Search for the cell housing the specified text and yield its (x, y) center coordinate. 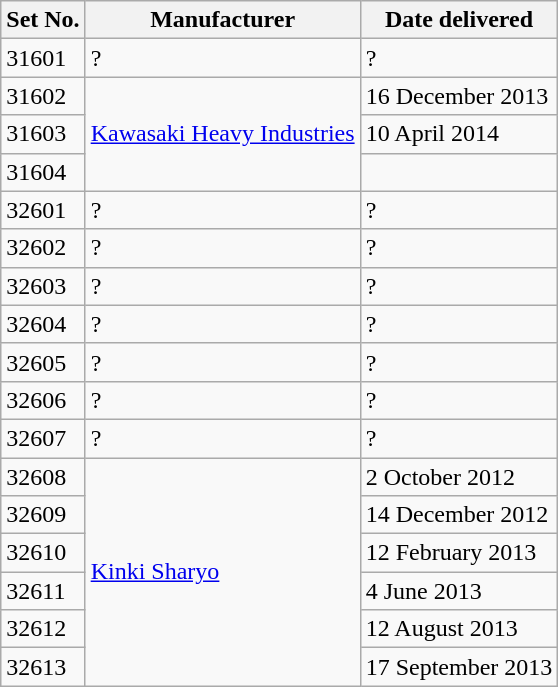
32608 (43, 477)
10 April 2014 (459, 134)
31604 (43, 172)
32606 (43, 400)
Date delivered (459, 20)
32611 (43, 591)
32609 (43, 515)
17 September 2013 (459, 667)
32603 (43, 286)
31601 (43, 58)
32602 (43, 248)
32610 (43, 553)
12 August 2013 (459, 629)
Kinki Sharyo (222, 572)
32601 (43, 210)
32607 (43, 438)
31602 (43, 96)
Kawasaki Heavy Industries (222, 134)
4 June 2013 (459, 591)
32604 (43, 324)
12 February 2013 (459, 553)
32605 (43, 362)
Set No. (43, 20)
32613 (43, 667)
32612 (43, 629)
31603 (43, 134)
16 December 2013 (459, 96)
2 October 2012 (459, 477)
Manufacturer (222, 20)
14 December 2012 (459, 515)
